Extract the (x, y) coordinate from the center of the cell holding the provided text.  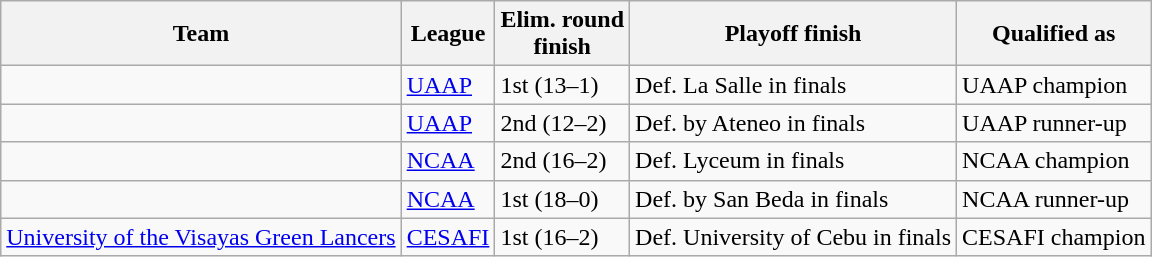
UAAP runner-up (1054, 123)
University of the Visayas Green Lancers (201, 237)
2nd (16–2) (562, 161)
UAAP champion (1054, 85)
League (448, 34)
1st (13–1) (562, 85)
2nd (12–2) (562, 123)
CESAFI (448, 237)
Qualified as (1054, 34)
1st (18–0) (562, 199)
Def. by Ateneo in finals (794, 123)
Team (201, 34)
Def. by San Beda in finals (794, 199)
Def. University of Cebu in finals (794, 237)
Elim. roundfinish (562, 34)
Def. La Salle in finals (794, 85)
Def. Lyceum in finals (794, 161)
CESAFI champion (1054, 237)
NCAA runner-up (1054, 199)
Playoff finish (794, 34)
NCAA champion (1054, 161)
1st (16–2) (562, 237)
